Extract the (X, Y) coordinate from the center of the cell holding the provided text.  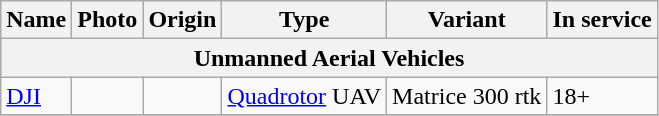
Variant (467, 20)
In service (602, 20)
Type (304, 20)
Origin (182, 20)
Matrice 300 rtk (467, 96)
Name (36, 20)
DJI (36, 96)
Unmanned Aerial Vehicles (330, 58)
Photo (108, 20)
18+ (602, 96)
Quadrotor UAV (304, 96)
